Identify which cell holds the provided text, then report its (x, y) central coordinate. 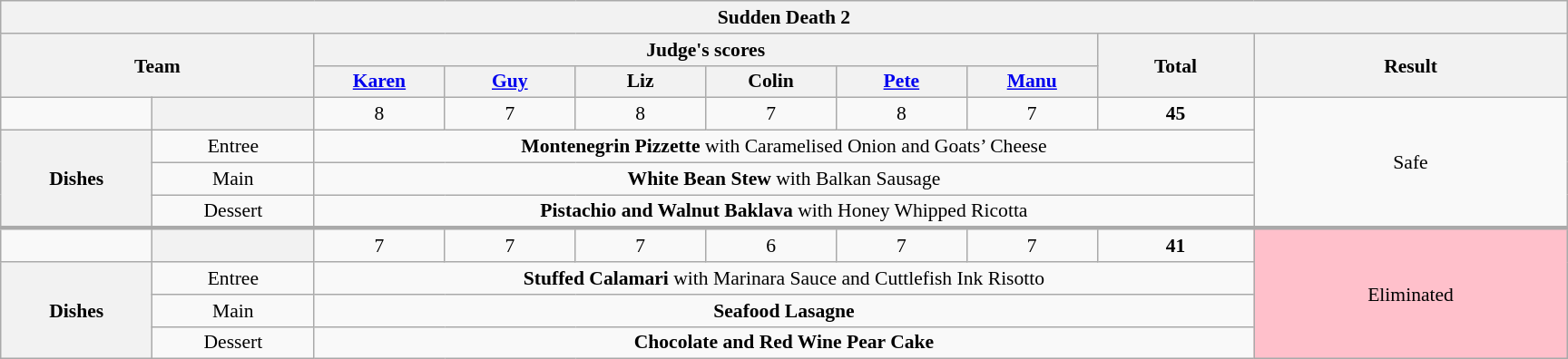
Safe (1410, 163)
Colin (771, 82)
Eliminated (1410, 294)
Manu (1032, 82)
Liz (641, 82)
6 (771, 245)
Judge's scores (706, 50)
41 (1176, 245)
Pistachio and Walnut Baklava with Honey Whipped Ricotta (784, 212)
Stuffed Calamari with Marinara Sauce and Cuttlefish Ink Risotto (784, 278)
Seafood Lasagne (784, 311)
Guy (510, 82)
Team (158, 65)
Result (1410, 65)
Total (1176, 65)
Chocolate and Red Wine Pear Cake (784, 343)
45 (1176, 114)
Pete (901, 82)
White Bean Stew with Balkan Sausage (784, 179)
Montenegrin Pizzette with Caramelised Onion and Goats’ Cheese (784, 147)
Karen (379, 82)
Sudden Death 2 (784, 17)
